Determine the [x, y] coordinate at the center of the cell enclosing the given text.  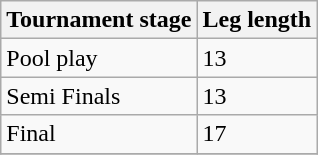
Semi Finals [99, 96]
Tournament stage [99, 20]
Leg length [257, 20]
Final [99, 134]
Pool play [99, 58]
17 [257, 134]
